For the text-containing cell, return its midpoint in (x, y) coordinate format. 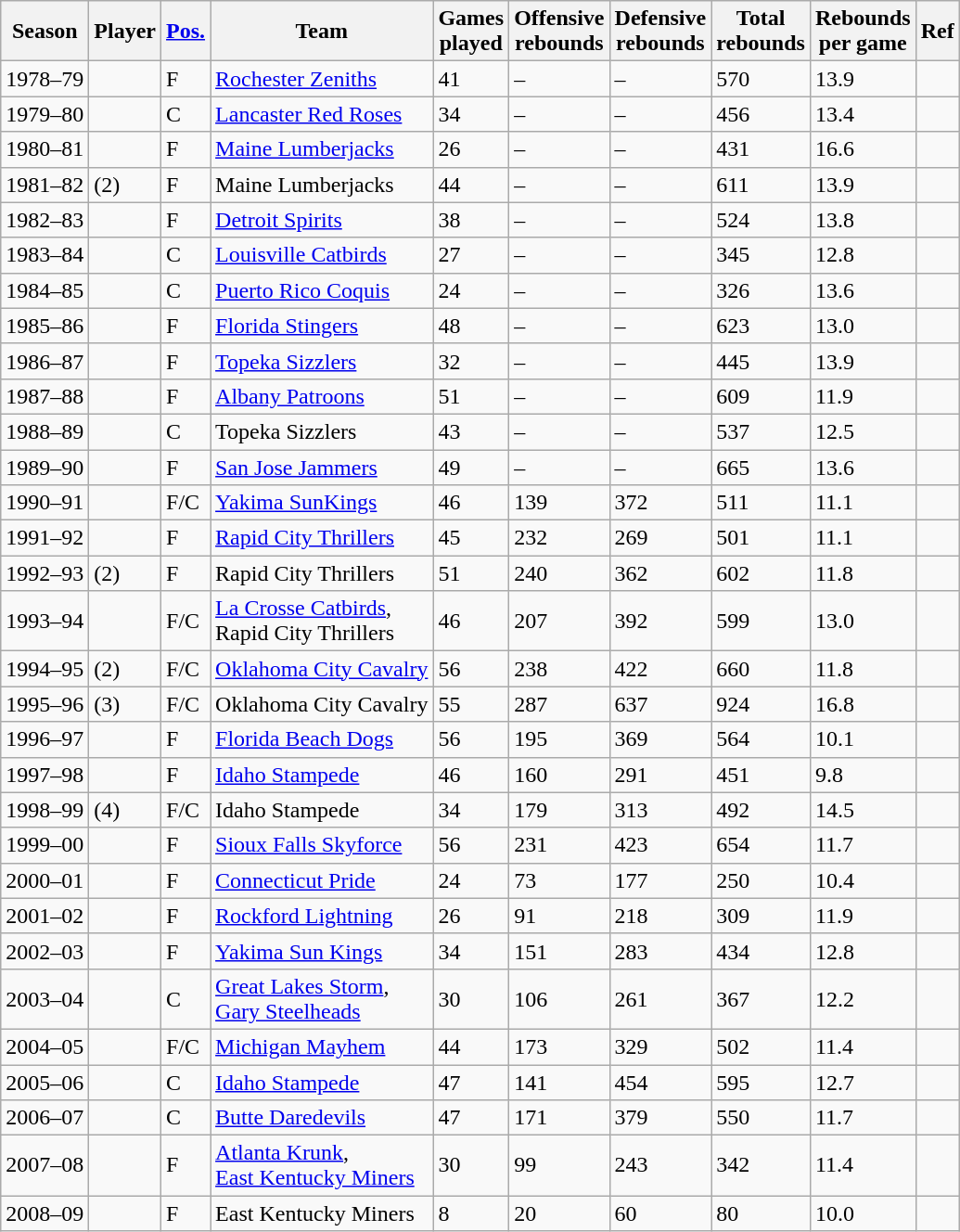
309 (761, 916)
2002–03 (45, 951)
550 (761, 1118)
49 (471, 467)
623 (761, 326)
2004–05 (45, 1046)
372 (660, 503)
14.5 (863, 810)
1992–93 (45, 573)
1987–88 (45, 396)
99 (559, 1165)
2001–02 (45, 916)
Defensiverebounds (660, 32)
1998–99 (45, 810)
1978–79 (45, 79)
611 (761, 185)
13.4 (863, 114)
524 (761, 220)
1980–81 (45, 149)
502 (761, 1046)
(3) (125, 704)
41 (471, 79)
422 (660, 669)
287 (559, 704)
55 (471, 704)
Yakima SunKings (322, 503)
12.7 (863, 1083)
291 (660, 775)
Connecticut Pride (322, 880)
240 (559, 573)
12.2 (863, 998)
1999–00 (45, 845)
Lancaster Red Roses (322, 114)
207 (559, 622)
San Jose Jammers (322, 467)
Puerto Rico Coquis (322, 290)
456 (761, 114)
1988–89 (45, 431)
1984–85 (45, 290)
379 (660, 1118)
329 (660, 1046)
Butte Daredevils (322, 1118)
12.5 (863, 431)
2008–09 (45, 1213)
32 (471, 361)
313 (660, 810)
250 (761, 880)
1979–80 (45, 114)
218 (660, 916)
13.8 (863, 220)
326 (761, 290)
195 (559, 739)
232 (559, 538)
91 (559, 916)
Michigan Mayhem (322, 1046)
1993–94 (45, 622)
654 (761, 845)
Florida Beach Dogs (322, 739)
231 (559, 845)
1991–92 (45, 538)
570 (761, 79)
160 (559, 775)
511 (761, 503)
Louisville Catbirds (322, 255)
599 (761, 622)
10.4 (863, 880)
369 (660, 739)
1994–95 (45, 669)
East Kentucky Miners (322, 1213)
(4) (125, 810)
Detroit Spirits (322, 220)
Yakima Sun Kings (322, 951)
Atlanta Krunk,East Kentucky Miners (322, 1165)
45 (471, 538)
Rochester Zeniths (322, 79)
2000–01 (45, 880)
16.6 (863, 149)
1982–83 (45, 220)
Pos. (186, 32)
501 (761, 538)
Albany Patroons (322, 396)
924 (761, 704)
Totalrebounds (761, 32)
345 (761, 255)
2003–04 (45, 998)
60 (660, 1213)
609 (761, 396)
243 (660, 1165)
Florida Stingers (322, 326)
20 (559, 1213)
Ref (937, 32)
Rockford Lightning (322, 916)
537 (761, 431)
1995–96 (45, 704)
16.8 (863, 704)
Offensiverebounds (559, 32)
173 (559, 1046)
1996–97 (45, 739)
564 (761, 739)
Sioux Falls Skyforce (322, 845)
431 (761, 149)
423 (660, 845)
177 (660, 880)
141 (559, 1083)
660 (761, 669)
48 (471, 326)
1983–84 (45, 255)
38 (471, 220)
2006–07 (45, 1118)
43 (471, 431)
Reboundsper game (863, 32)
2007–08 (45, 1165)
451 (761, 775)
179 (559, 810)
10.0 (863, 1213)
151 (559, 951)
8 (471, 1213)
9.8 (863, 775)
434 (761, 951)
238 (559, 669)
80 (761, 1213)
1997–98 (45, 775)
2005–06 (45, 1083)
392 (660, 622)
Great Lakes Storm,Gary Steelheads (322, 998)
283 (660, 951)
Season (45, 32)
Gamesplayed (471, 32)
27 (471, 255)
171 (559, 1118)
367 (761, 998)
1985–86 (45, 326)
1990–91 (45, 503)
602 (761, 573)
637 (660, 704)
Player (125, 32)
1989–90 (45, 467)
261 (660, 998)
362 (660, 573)
445 (761, 361)
139 (559, 503)
1981–82 (45, 185)
1986–87 (45, 361)
665 (761, 467)
492 (761, 810)
106 (559, 998)
269 (660, 538)
10.1 (863, 739)
La Crosse Catbirds,Rapid City Thrillers (322, 622)
342 (761, 1165)
73 (559, 880)
595 (761, 1083)
454 (660, 1083)
Team (322, 32)
